Detect which cell encompasses the target text, then output its [x, y] center coordinate. 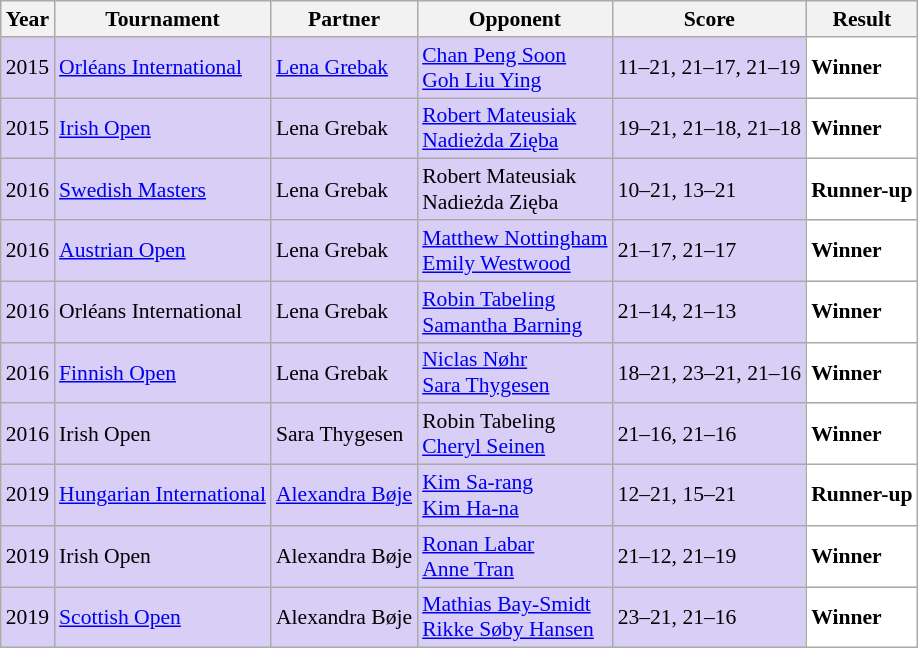
Result [862, 19]
Ronan Labar Anne Tran [514, 556]
Kim Sa-rang Kim Ha-na [514, 496]
10–21, 13–21 [710, 190]
Hungarian International [162, 496]
Chan Peng Soon Goh Liu Ying [514, 68]
Score [710, 19]
Opponent [514, 19]
21–17, 21–17 [710, 250]
Sara Thygesen [344, 434]
18–21, 23–21, 21–16 [710, 372]
12–21, 15–21 [710, 496]
Scottish Open [162, 618]
21–16, 21–16 [710, 434]
21–14, 21–13 [710, 312]
Robin Tabeling Cheryl Seinen [514, 434]
19–21, 21–18, 21–18 [710, 128]
11–21, 21–17, 21–19 [710, 68]
Finnish Open [162, 372]
Partner [344, 19]
23–21, 21–16 [710, 618]
21–12, 21–19 [710, 556]
Robin Tabeling Samantha Barning [514, 312]
Austrian Open [162, 250]
Niclas Nøhr Sara Thygesen [514, 372]
Tournament [162, 19]
Matthew Nottingham Emily Westwood [514, 250]
Swedish Masters [162, 190]
Mathias Bay-Smidt Rikke Søby Hansen [514, 618]
Year [28, 19]
